Capture the cell that displays the provided text and extract its (x, y) central coordinate. 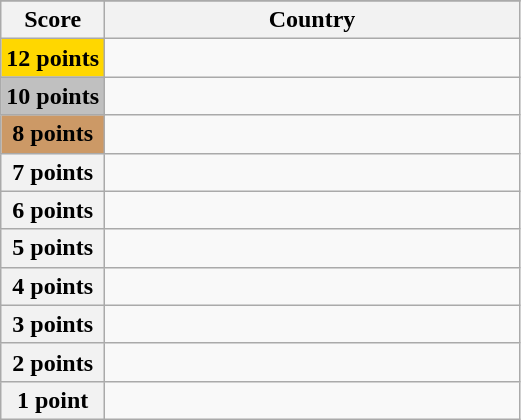
Country (312, 20)
7 points (53, 172)
1 point (53, 400)
3 points (53, 324)
5 points (53, 248)
8 points (53, 134)
6 points (53, 210)
4 points (53, 286)
2 points (53, 362)
10 points (53, 96)
Score (53, 20)
12 points (53, 58)
